Return the (x, y) coordinate for the center point of the cell that contains the specified text.  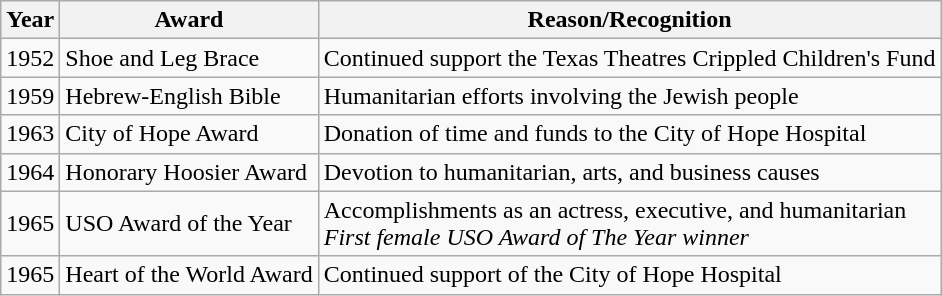
Reason/Recognition (630, 20)
Hebrew-English Bible (189, 96)
1963 (30, 134)
1964 (30, 172)
1952 (30, 58)
Humanitarian efforts involving the Jewish people (630, 96)
USO Award of the Year (189, 224)
Continued support the Texas Theatres Crippled Children's Fund (630, 58)
Donation of time and funds to the City of Hope Hospital (630, 134)
City of Hope Award (189, 134)
Honorary Hoosier Award (189, 172)
Heart of the World Award (189, 275)
Devotion to humanitarian, arts, and business causes (630, 172)
Shoe and Leg Brace (189, 58)
Year (30, 20)
1959 (30, 96)
Accomplishments as an actress, executive, and humanitarianFirst female USO Award of The Year winner (630, 224)
Continued support of the City of Hope Hospital (630, 275)
Award (189, 20)
